From the cell containing the given text, extract its center point as [x, y] coordinate. 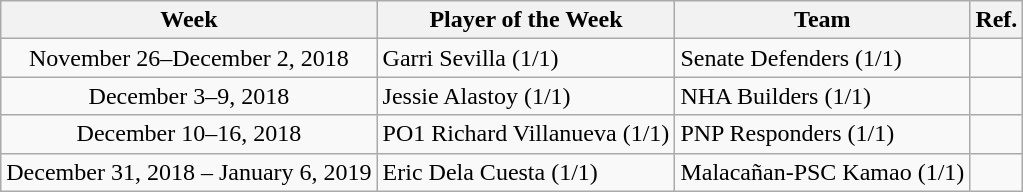
Senate Defenders (1/1) [822, 58]
December 10–16, 2018 [189, 134]
November 26–December 2, 2018 [189, 58]
Player of the Week [526, 20]
Team [822, 20]
Garri Sevilla (1/1) [526, 58]
PNP Responders (1/1) [822, 134]
Eric Dela Cuesta (1/1) [526, 172]
Jessie Alastoy (1/1) [526, 96]
December 31, 2018 – January 6, 2019 [189, 172]
December 3–9, 2018 [189, 96]
Malacañan-PSC Kamao (1/1) [822, 172]
PO1 Richard Villanueva (1/1) [526, 134]
Week [189, 20]
NHA Builders (1/1) [822, 96]
Ref. [996, 20]
